Provide the [X, Y] coordinate of the cell's center where the given text is located.  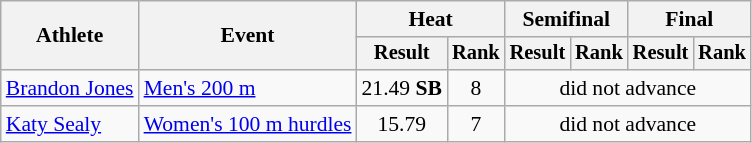
7 [476, 124]
Athlete [70, 36]
Semifinal [566, 19]
Event [248, 36]
Final [690, 19]
8 [476, 88]
Women's 100 m hurdles [248, 124]
Katy Sealy [70, 124]
21.49 SB [402, 88]
Brandon Jones [70, 88]
Heat [431, 19]
15.79 [402, 124]
Men's 200 m [248, 88]
